Find where the given text appears and provide that cell's center as [X, Y] coordinate. 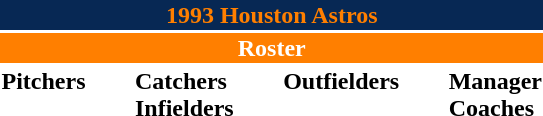
Roster [272, 48]
1993 Houston Astros [272, 15]
